Provide the (x, y) coordinate of the cell's center where the given text is located.  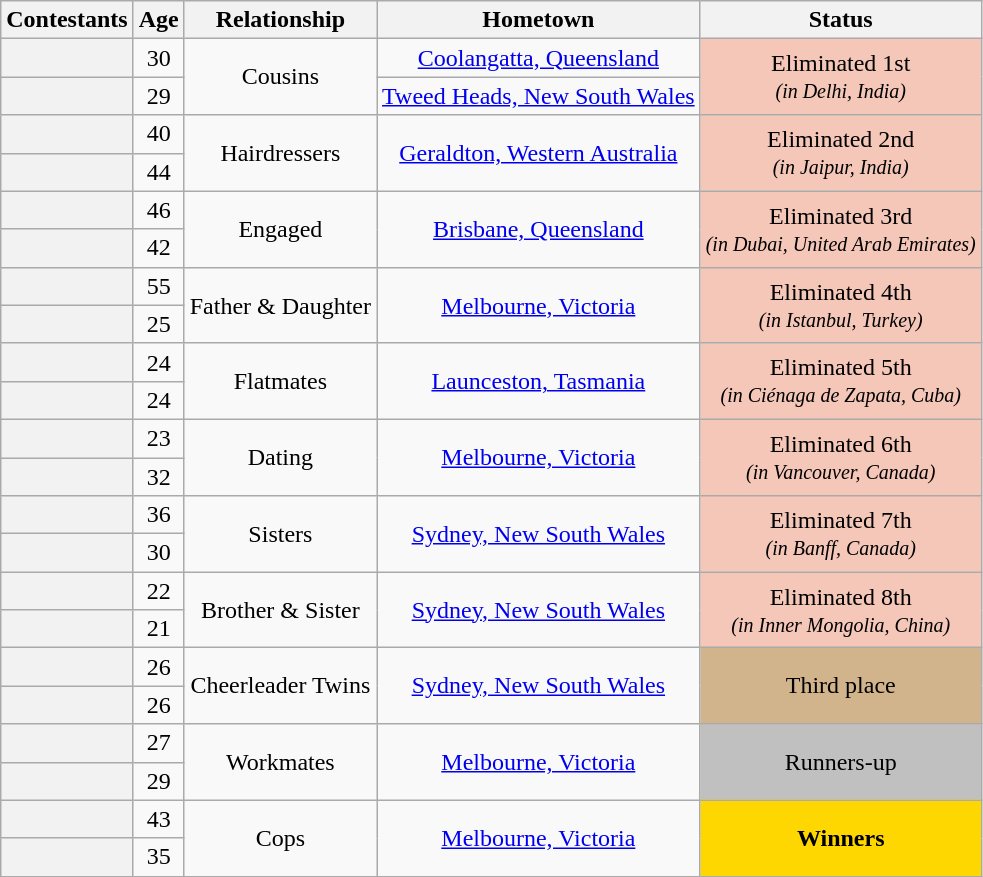
Eliminated 1st(in Delhi, India) (840, 77)
Brother & Sister (280, 610)
Runners-up (840, 762)
Third place (840, 686)
23 (158, 438)
Cops (280, 838)
46 (158, 210)
Flatmates (280, 381)
32 (158, 477)
40 (158, 134)
27 (158, 743)
Workmates (280, 762)
Age (158, 20)
36 (158, 515)
Cheerleader Twins (280, 686)
Launceston, Tasmania (539, 381)
Eliminated 6th(in Vancouver, Canada) (840, 457)
Coolangatta, Queensland (539, 58)
Eliminated 3rd(in Dubai, United Arab Emirates) (840, 229)
Eliminated 8th(in Inner Mongolia, China) (840, 610)
Hairdressers (280, 153)
Relationship (280, 20)
Status (840, 20)
Father & Daughter (280, 305)
Eliminated 4th(in Istanbul, Turkey) (840, 305)
Hometown (539, 20)
Eliminated 5th(in Ciénaga de Zapata, Cuba) (840, 381)
Geraldton, Western Australia (539, 153)
25 (158, 324)
Brisbane, Queensland (539, 229)
55 (158, 286)
35 (158, 857)
Contestants (67, 20)
Eliminated 7th(in Banff, Canada) (840, 534)
Engaged (280, 229)
Cousins (280, 77)
Eliminated 2nd(in Jaipur, India) (840, 153)
43 (158, 819)
44 (158, 172)
Tweed Heads, New South Wales (539, 96)
Winners (840, 838)
Dating (280, 457)
42 (158, 248)
22 (158, 591)
Sisters (280, 534)
21 (158, 629)
